Capture the cell that displays the provided text and extract its [x, y] central coordinate. 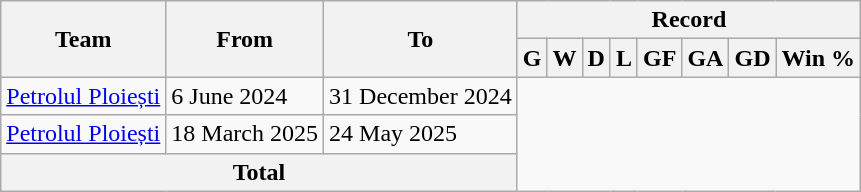
Team [84, 39]
6 June 2024 [245, 96]
From [245, 39]
GF [659, 58]
To [421, 39]
G [532, 58]
31 December 2024 [421, 96]
Total [259, 172]
18 March 2025 [245, 134]
W [564, 58]
Record [688, 20]
Win % [818, 58]
GA [706, 58]
24 May 2025 [421, 134]
D [596, 58]
L [624, 58]
GD [752, 58]
